Scan for the cell matching the given text and deliver its (x, y) coordinate at center. 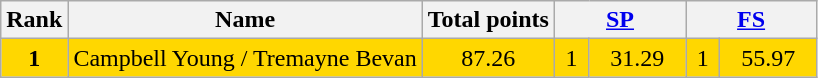
Campbell Young / Tremayne Bevan (245, 58)
55.97 (768, 58)
87.26 (488, 58)
FS (752, 20)
SP (620, 20)
31.29 (638, 58)
Name (245, 20)
Rank (34, 20)
Total points (488, 20)
